Determine the (X, Y) coordinate at the center of the cell enclosing the given text.  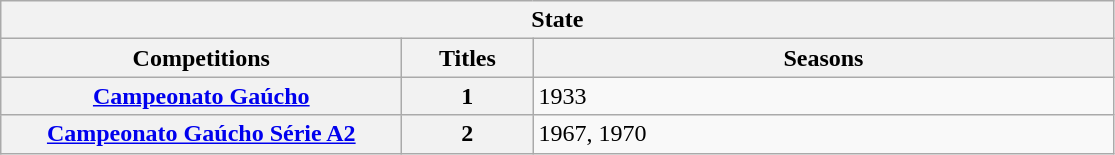
1933 (824, 96)
2 (468, 134)
Titles (468, 58)
Campeonato Gaúcho (202, 96)
Competitions (202, 58)
1967, 1970 (824, 134)
Seasons (824, 58)
1 (468, 96)
State (558, 20)
Campeonato Gaúcho Série A2 (202, 134)
